Provide the (X, Y) coordinate of the cell's center where the given text is located.  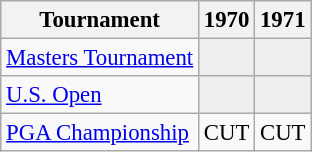
Masters Tournament (100, 58)
Tournament (100, 20)
1970 (227, 20)
U.S. Open (100, 95)
1971 (283, 20)
PGA Championship (100, 133)
